Scan for the cell matching the given text and deliver its (x, y) coordinate at center. 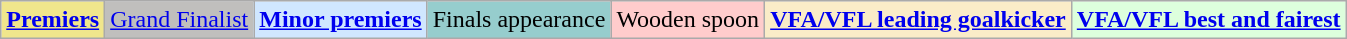
Minor premiers (340, 20)
VFA/VFL best and fairest (1208, 20)
Finals appearance (519, 20)
Premiers (53, 20)
Wooden spoon (688, 20)
Grand Finalist (180, 20)
VFA/VFL leading goalkicker (918, 20)
